Provide the [X, Y] coordinate of the cell's center where the given text is located.  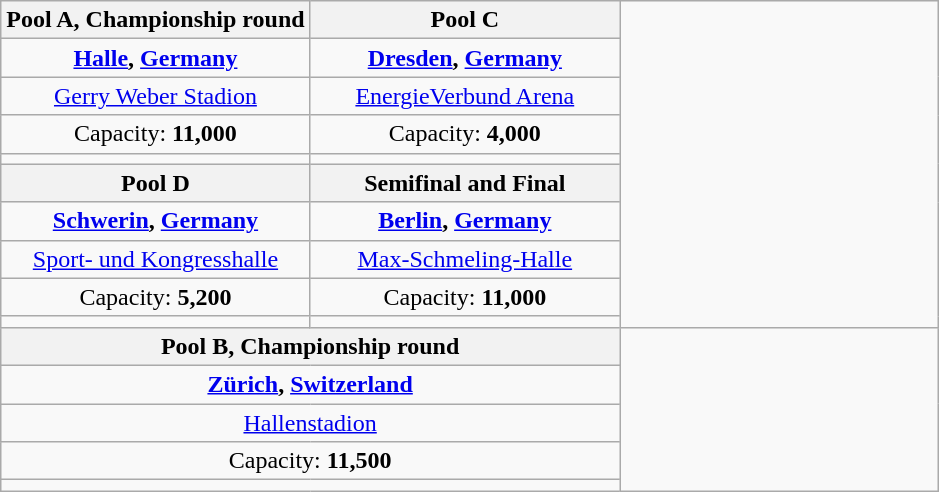
Pool A, Championship round [156, 20]
Zürich, Switzerland [310, 384]
Pool B, Championship round [310, 346]
EnergieVerbund Arena [464, 96]
Sport- und Kongresshalle [156, 259]
Semifinal and Final [464, 183]
Pool C [464, 20]
Berlin, Germany [464, 221]
Capacity: 4,000 [464, 134]
Pool D [156, 183]
Capacity: 11,500 [310, 461]
Dresden, Germany [464, 58]
Gerry Weber Stadion [156, 96]
Schwerin, Germany [156, 221]
Max-Schmeling-Halle [464, 259]
Hallenstadion [310, 423]
Capacity: 5,200 [156, 297]
Halle, Germany [156, 58]
